For the text-containing cell, return its midpoint in (x, y) coordinate format. 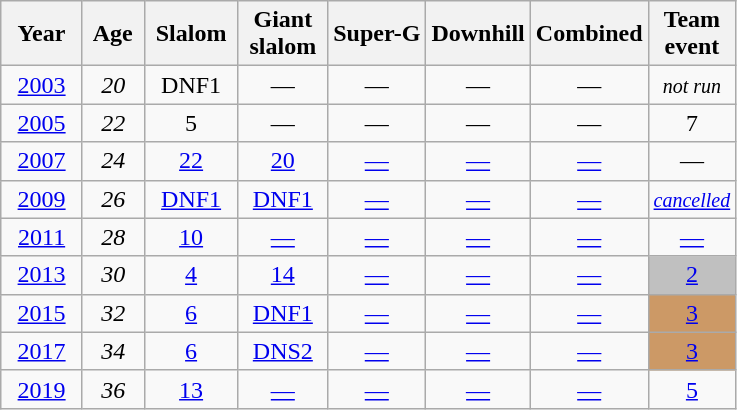
2003 (42, 85)
not run (692, 85)
26 (113, 199)
13 (191, 389)
Combined (589, 34)
14 (283, 275)
2013 (42, 275)
28 (113, 237)
cancelled (692, 199)
34 (113, 351)
30 (113, 275)
4 (191, 275)
Age (113, 34)
DNS2 (283, 351)
24 (113, 161)
Slalom (191, 34)
2 (692, 275)
2007 (42, 161)
Downhill (478, 34)
Teamevent (692, 34)
2015 (42, 313)
7 (692, 123)
Super-G (377, 34)
2009 (42, 199)
32 (113, 313)
2019 (42, 389)
10 (191, 237)
2005 (42, 123)
2017 (42, 351)
Giant slalom (283, 34)
2011 (42, 237)
36 (113, 389)
Year (42, 34)
